Determine the [x, y] coordinate at the center of the cell enclosing the given text.  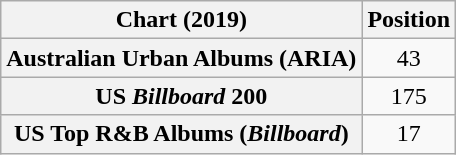
175 [409, 96]
17 [409, 134]
Position [409, 20]
US Billboard 200 [182, 96]
43 [409, 58]
Chart (2019) [182, 20]
Australian Urban Albums (ARIA) [182, 58]
US Top R&B Albums (Billboard) [182, 134]
